Find where the given text appears and provide that cell's center as [X, Y] coordinate. 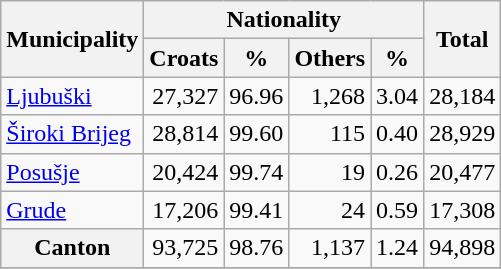
28,929 [462, 134]
94,898 [462, 248]
115 [330, 134]
96.96 [256, 96]
17,308 [462, 210]
99.41 [256, 210]
0.40 [398, 134]
3.04 [398, 96]
1.24 [398, 248]
99.74 [256, 172]
Široki Brijeg [72, 134]
28,814 [184, 134]
0.59 [398, 210]
98.76 [256, 248]
Grude [72, 210]
20,424 [184, 172]
27,327 [184, 96]
Municipality [72, 39]
19 [330, 172]
Others [330, 58]
28,184 [462, 96]
24 [330, 210]
93,725 [184, 248]
Nationality [284, 20]
99.60 [256, 134]
Ljubuški [72, 96]
Total [462, 39]
1,137 [330, 248]
1,268 [330, 96]
Croats [184, 58]
Canton [72, 248]
17,206 [184, 210]
20,477 [462, 172]
0.26 [398, 172]
Posušje [72, 172]
